Provide the (x, y) coordinate of the cell's center where the given text is located.  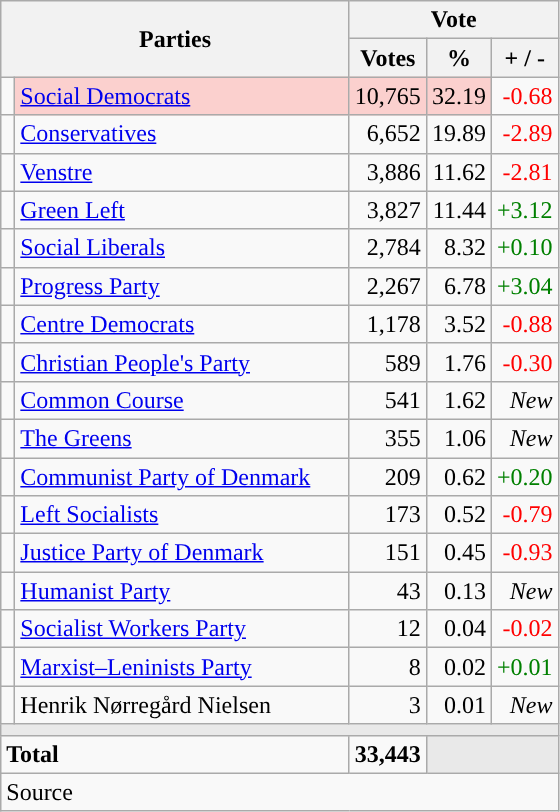
10,765 (388, 96)
Marxist–Leninists Party (182, 667)
589 (388, 362)
0.52 (458, 515)
Common Course (182, 400)
Total (176, 754)
1.06 (458, 438)
0.02 (458, 667)
541 (388, 400)
+3.12 (524, 210)
1.76 (458, 362)
Parties (176, 39)
12 (388, 629)
8 (388, 667)
0.62 (458, 477)
Left Socialists (182, 515)
+3.04 (524, 286)
Social Liberals (182, 248)
-2.89 (524, 134)
Social Democrats (182, 96)
+0.10 (524, 248)
-0.79 (524, 515)
0.45 (458, 553)
8.32 (458, 248)
+0.01 (524, 667)
2,267 (388, 286)
33,443 (388, 754)
3 (388, 705)
3,827 (388, 210)
-0.30 (524, 362)
-0.93 (524, 553)
+0.20 (524, 477)
+ / - (524, 58)
11.44 (458, 210)
6.78 (458, 286)
355 (388, 438)
6,652 (388, 134)
-0.88 (524, 324)
Source (280, 792)
0.04 (458, 629)
% (458, 58)
Venstre (182, 172)
0.01 (458, 705)
Centre Democrats (182, 324)
Communist Party of Denmark (182, 477)
-0.02 (524, 629)
Henrik Nørregård Nielsen (182, 705)
Humanist Party (182, 591)
32.19 (458, 96)
-2.81 (524, 172)
Progress Party (182, 286)
Votes (388, 58)
209 (388, 477)
-0.68 (524, 96)
1.62 (458, 400)
Vote (454, 20)
19.89 (458, 134)
Justice Party of Denmark (182, 553)
151 (388, 553)
3.52 (458, 324)
Socialist Workers Party (182, 629)
43 (388, 591)
2,784 (388, 248)
3,886 (388, 172)
The Greens (182, 438)
11.62 (458, 172)
Green Left (182, 210)
0.13 (458, 591)
173 (388, 515)
Conservatives (182, 134)
Christian People's Party (182, 362)
1,178 (388, 324)
